Extract the [x, y] coordinate from the center of the cell holding the provided text.  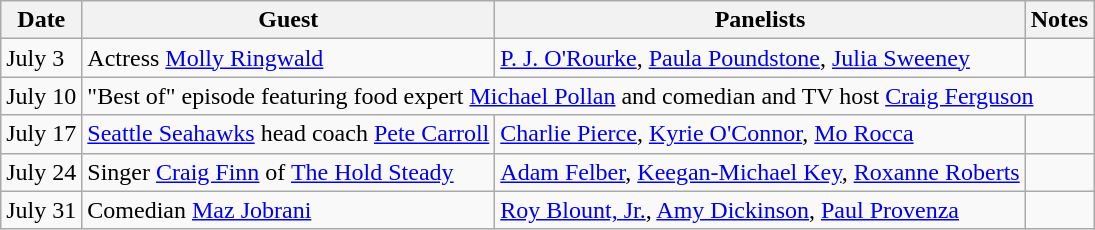
Notes [1059, 20]
P. J. O'Rourke, Paula Poundstone, Julia Sweeney [760, 58]
Guest [288, 20]
July 31 [42, 210]
Singer Craig Finn of The Hold Steady [288, 172]
Seattle Seahawks head coach Pete Carroll [288, 134]
Comedian Maz Jobrani [288, 210]
Charlie Pierce, Kyrie O'Connor, Mo Rocca [760, 134]
Roy Blount, Jr., Amy Dickinson, Paul Provenza [760, 210]
July 24 [42, 172]
"Best of" episode featuring food expert Michael Pollan and comedian and TV host Craig Ferguson [588, 96]
Date [42, 20]
July 3 [42, 58]
July 17 [42, 134]
Panelists [760, 20]
Actress Molly Ringwald [288, 58]
Adam Felber, Keegan-Michael Key, Roxanne Roberts [760, 172]
July 10 [42, 96]
